Return [x, y] of the center of cell containing provided text 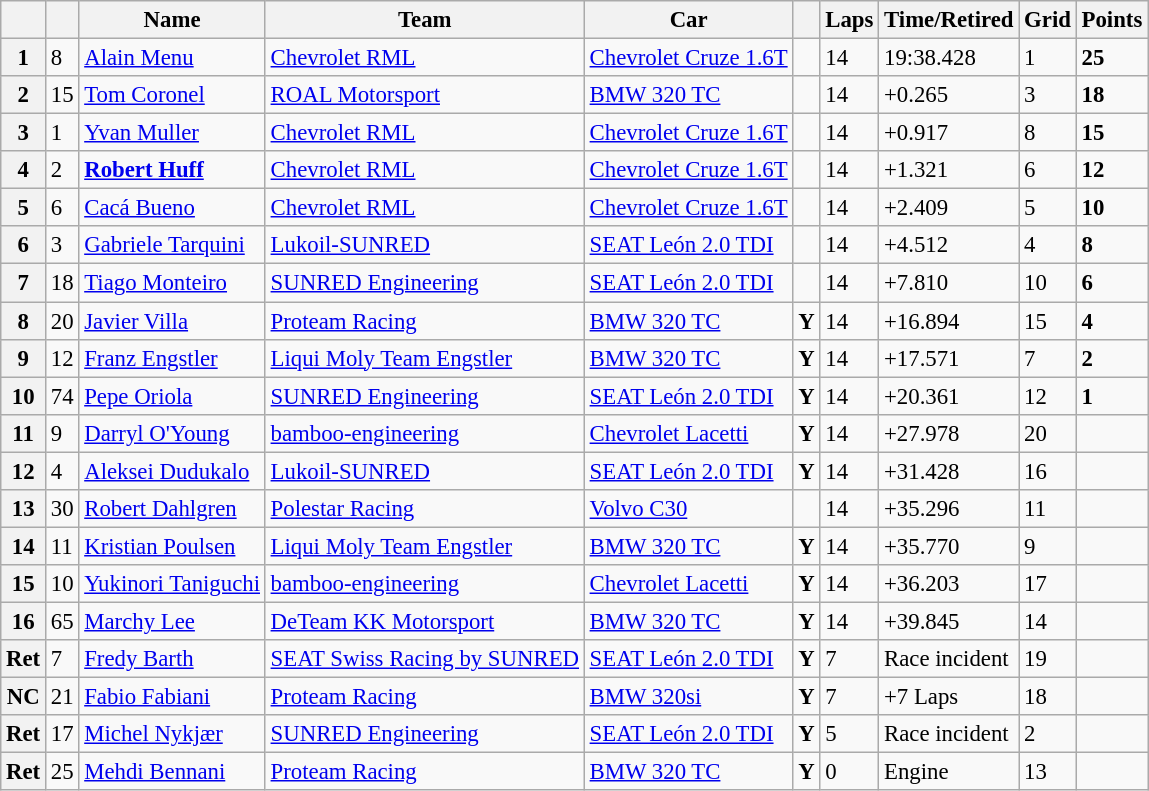
Aleksei Dudukalo [172, 471]
Tiago Monteiro [172, 283]
Franz Engstler [172, 358]
Cacá Bueno [172, 208]
+4.512 [949, 245]
Fredy Barth [172, 659]
+36.203 [949, 584]
+39.845 [949, 621]
+7 Laps [949, 697]
Pepe Oriola [172, 396]
+31.428 [949, 471]
Robert Dahlgren [172, 509]
Grid [1048, 20]
+0.265 [949, 95]
Javier Villa [172, 321]
+0.917 [949, 133]
Yvan Muller [172, 133]
Polestar Racing [424, 509]
Alain Menu [172, 58]
ROAL Motorsport [424, 95]
Time/Retired [949, 20]
+35.296 [949, 509]
Volvo C30 [688, 509]
Darryl O'Young [172, 433]
SEAT Swiss Racing by SUNRED [424, 659]
Gabriele Tarquini [172, 245]
Points [1112, 20]
Tom Coronel [172, 95]
+35.770 [949, 546]
65 [62, 621]
19 [1048, 659]
Yukinori Taniguchi [172, 584]
+7.810 [949, 283]
Robert Huff [172, 170]
Team [424, 20]
30 [62, 509]
+1.321 [949, 170]
0 [850, 772]
19:38.428 [949, 58]
74 [62, 396]
21 [62, 697]
Michel Nykjær [172, 734]
+16.894 [949, 321]
Marchy Lee [172, 621]
+27.978 [949, 433]
+20.361 [949, 396]
DeTeam KK Motorsport [424, 621]
NC [24, 697]
Fabio Fabiani [172, 697]
Engine [949, 772]
BMW 320si [688, 697]
+17.571 [949, 358]
Car [688, 20]
Name [172, 20]
Kristian Poulsen [172, 546]
+2.409 [949, 208]
Mehdi Bennani [172, 772]
Laps [850, 20]
